Search for the cell housing the specified text and yield its (X, Y) center coordinate. 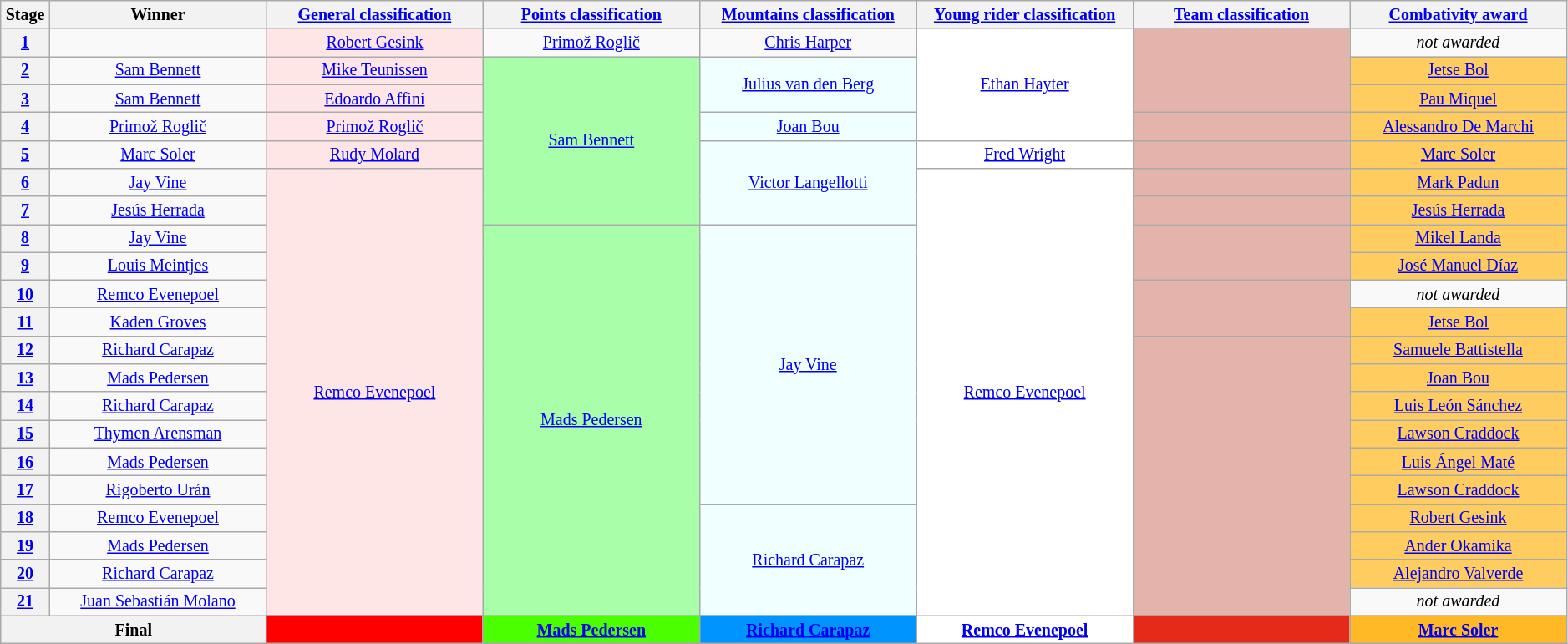
Kaden Groves (157, 322)
General classification (374, 15)
13 (25, 378)
Mark Padun (1459, 182)
11 (25, 322)
1 (25, 43)
7 (25, 210)
8 (25, 239)
10 (25, 294)
Mountains classification (809, 15)
Edoardo Affini (374, 99)
Winner (157, 15)
Samuele Battistella (1459, 351)
José Manuel Díaz (1459, 266)
Thymen Arensman (157, 434)
16 (25, 463)
Louis Meintjes (157, 266)
Combativity award (1459, 15)
5 (25, 154)
Juan Sebastián Molano (157, 601)
2 (25, 70)
Ethan Hayter (1024, 85)
Points classification (591, 15)
Stage (25, 15)
15 (25, 434)
Victor Langellotti (809, 182)
18 (25, 518)
6 (25, 182)
Team classification (1241, 15)
Pau Miquel (1459, 99)
Fred Wright (1024, 154)
Luis Ángel Maté (1459, 463)
Rigoberto Urán (157, 489)
Luis León Sánchez (1459, 406)
Rudy Molard (374, 154)
12 (25, 351)
Alejandro Valverde (1459, 573)
Alessandro De Marchi (1459, 127)
Ander Okamika (1459, 546)
Mike Teunissen (374, 70)
4 (25, 127)
Young rider classification (1024, 15)
21 (25, 601)
Chris Harper (809, 43)
17 (25, 489)
Julius van den Berg (809, 85)
19 (25, 546)
3 (25, 99)
9 (25, 266)
Final (134, 630)
14 (25, 406)
Mikel Landa (1459, 239)
20 (25, 573)
